Return [x, y] of the center of cell containing provided text 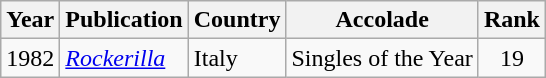
Singles of the Year [382, 58]
Country [237, 20]
Year [30, 20]
Italy [237, 58]
Rockerilla [124, 58]
19 [512, 58]
Publication [124, 20]
1982 [30, 58]
Accolade [382, 20]
Rank [512, 20]
